Extract the (X, Y) coordinate from the center of the cell holding the provided text.  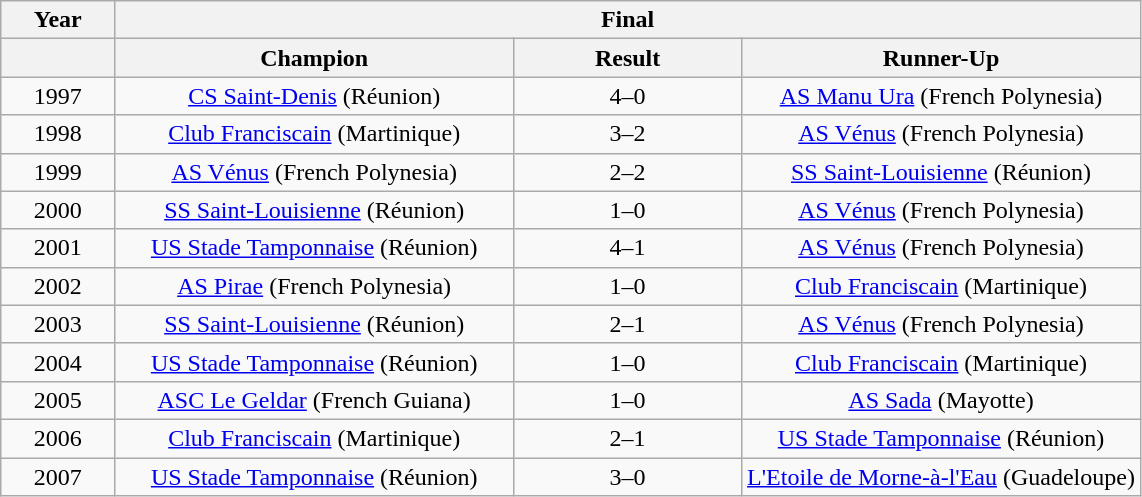
2002 (58, 286)
Year (58, 20)
1998 (58, 134)
CS Saint-Denis (Réunion) (314, 96)
L'Etoile de Morne-à-l'Eau (Guadeloupe) (942, 477)
2007 (58, 477)
2005 (58, 400)
Champion (314, 58)
2000 (58, 210)
AS Manu Ura (French Polynesia) (942, 96)
4–0 (628, 96)
Final (628, 20)
2001 (58, 248)
1997 (58, 96)
2–2 (628, 172)
Runner-Up (942, 58)
3–0 (628, 477)
2006 (58, 438)
2004 (58, 362)
AS Pirae (French Polynesia) (314, 286)
1999 (58, 172)
Result (628, 58)
3–2 (628, 134)
AS Sada (Mayotte) (942, 400)
2003 (58, 324)
4–1 (628, 248)
ASC Le Geldar (French Guiana) (314, 400)
